Output the (X, Y) coordinate of the center of the cell containing the given text.  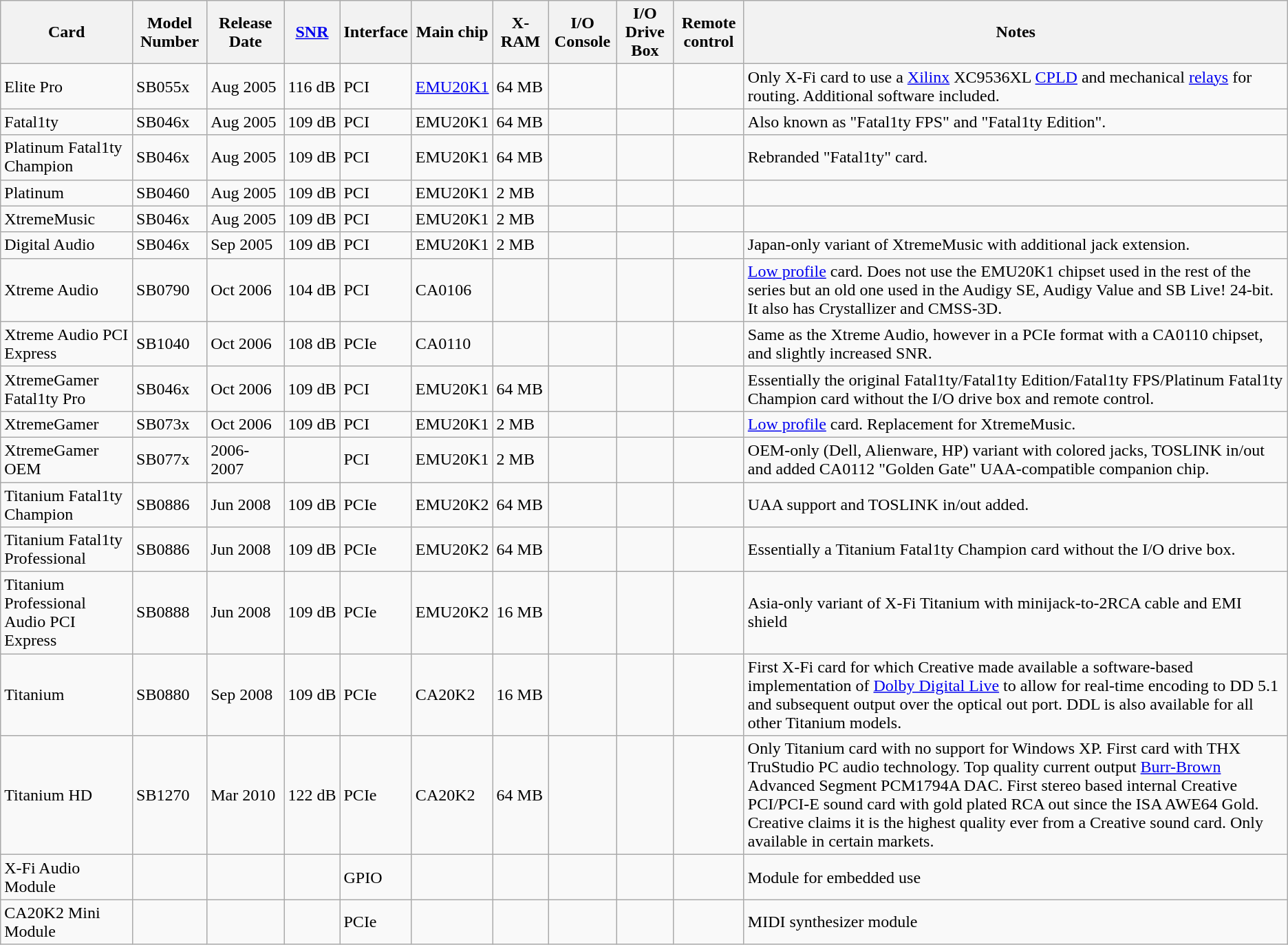
CA0110 (452, 344)
UAA support and TOSLINK in/out added. (1016, 504)
Same as the Xtreme Audio, however in a PCIe format with a CA0110 chipset, and slightly increased SNR. (1016, 344)
MIDI synthesizer module (1016, 922)
Digital Audio (67, 245)
Elite Pro (67, 87)
Card (67, 32)
108 dB (312, 344)
I/O Drive Box (645, 32)
Release Date (246, 32)
XtremeMusic (67, 219)
Low profile card. Replacement for XtremeMusic. (1016, 424)
Mar 2010 (246, 796)
Also known as "Fatal1ty FPS" and "Fatal1ty Edition". (1016, 122)
122 dB (312, 796)
Japan-only variant of XtremeMusic with additional jack extension. (1016, 245)
Interface (376, 32)
Asia-only variant of X-Fi Titanium with minijack-to-2RCA cable and EMI shield (1016, 613)
Xtreme Audio (67, 290)
OEM-only (Dell, Alienware, HP) variant with colored jacks, TOSLINK in/out and added CA0112 "Golden Gate" UAA-compatible companion chip. (1016, 460)
SNR (312, 32)
Sep 2005 (246, 245)
SB077x (170, 460)
116 dB (312, 87)
SB0790 (170, 290)
XtremeGamer (67, 424)
104 dB (312, 290)
SB1040 (170, 344)
SB0888 (170, 613)
2006-2007 (246, 460)
SB055x (170, 87)
Notes (1016, 32)
CA0106 (452, 290)
Sep 2008 (246, 695)
Rebranded "Fatal1ty" card. (1016, 157)
Remote control (709, 32)
Model Number (170, 32)
CA20K2 Mini Module (67, 922)
Titanium HD (67, 796)
Essentially a Titanium Fatal1ty Champion card without the I/O drive box. (1016, 549)
X-Fi Audio Module (67, 877)
SB1270 (170, 796)
Module for embedded use (1016, 877)
Xtreme Audio PCI Express (67, 344)
Titanium Fatal1ty Champion (67, 504)
I/O Console (582, 32)
Titanium (67, 695)
XtremeGamer Fatal1ty Pro (67, 388)
Essentially the original Fatal1ty/Fatal1ty Edition/Fatal1ty FPS/Platinum Fatal1ty Champion card without the I/O drive box and remote control. (1016, 388)
SB0460 (170, 193)
XtremeGamer OEM (67, 460)
Platinum Fatal1ty Champion (67, 157)
SB073x (170, 424)
Titanium Fatal1ty Professional (67, 549)
GPIO (376, 877)
Fatal1ty (67, 122)
Main chip (452, 32)
Titanium Professional Audio PCI Express (67, 613)
Only X-Fi card to use a Xilinx XC9536XL CPLD and mechanical relays for routing. Additional software included. (1016, 87)
Platinum (67, 193)
X-RAM (520, 32)
SB0880 (170, 695)
